Scan for the cell matching the given text and deliver its [X, Y] coordinate at center. 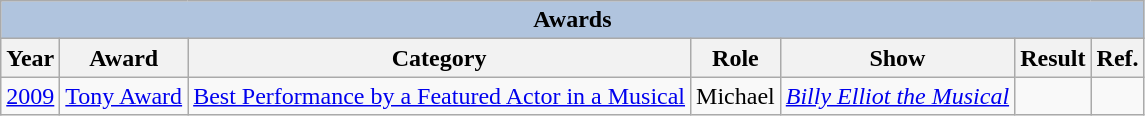
Category [440, 58]
Year [30, 58]
Ref. [1118, 58]
2009 [30, 96]
Tony Award [124, 96]
Award [124, 58]
Result [1053, 58]
Role [736, 58]
Awards [572, 20]
Billy Elliot the Musical [897, 96]
Michael [736, 96]
Show [897, 58]
Best Performance by a Featured Actor in a Musical [440, 96]
